Output the [X, Y] coordinate of the center of the cell containing the given text.  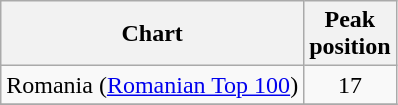
Romania (Romanian Top 100) [152, 85]
17 [350, 85]
Chart [152, 34]
Peakposition [350, 34]
